Provide the [X, Y] coordinate of the cell's center where the given text is located.  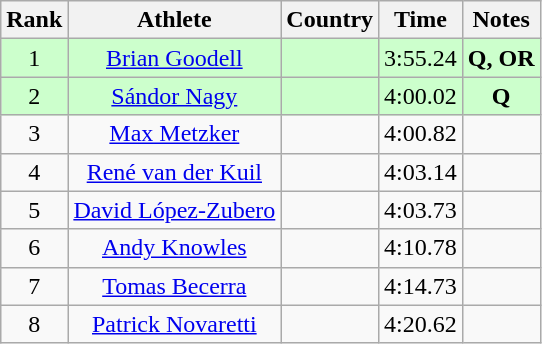
Brian Goodell [174, 58]
7 [34, 286]
3:55.24 [421, 58]
4:10.78 [421, 248]
4:00.82 [421, 134]
2 [34, 96]
René van der Kuil [174, 172]
Q [501, 96]
4:20.62 [421, 324]
Notes [501, 20]
4:03.14 [421, 172]
Patrick Novaretti [174, 324]
Max Metzker [174, 134]
1 [34, 58]
4:14.73 [421, 286]
Q, OR [501, 58]
3 [34, 134]
Rank [34, 20]
6 [34, 248]
David López-Zubero [174, 210]
4 [34, 172]
Sándor Nagy [174, 96]
Athlete [174, 20]
4:03.73 [421, 210]
5 [34, 210]
Andy Knowles [174, 248]
4:00.02 [421, 96]
Tomas Becerra [174, 286]
Country [330, 20]
Time [421, 20]
8 [34, 324]
